Output the [x, y] coordinate of the center of the cell containing the given text.  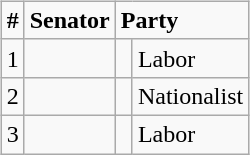
Nationalist [190, 96]
Senator [70, 20]
# [12, 20]
2 [12, 96]
1 [12, 58]
Party [182, 20]
3 [12, 134]
